Pinpoint the cell where the given text exists, returning its [X, Y] midpoint coordinate. 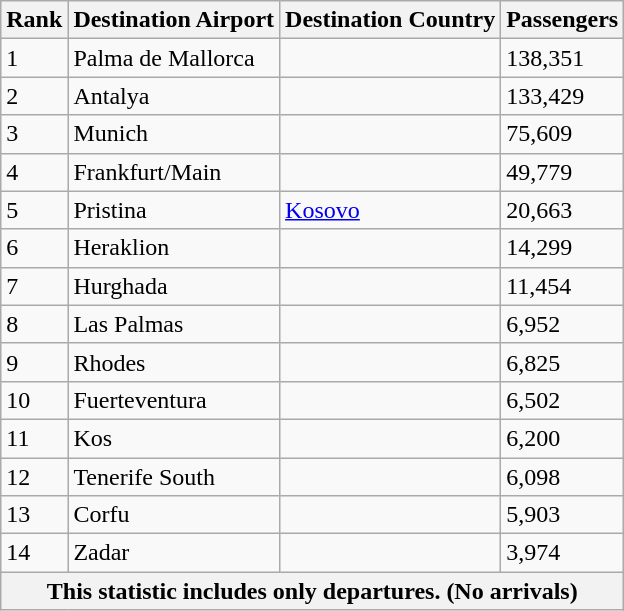
2 [34, 96]
Passengers [562, 20]
49,779 [562, 172]
138,351 [562, 58]
Destination Airport [174, 20]
6 [34, 248]
3 [34, 134]
5 [34, 210]
7 [34, 286]
11 [34, 438]
Antalya [174, 96]
Munich [174, 134]
6,098 [562, 477]
Pristina [174, 210]
75,609 [562, 134]
8 [34, 324]
Destination Country [390, 20]
13 [34, 515]
Hurghada [174, 286]
1 [34, 58]
Fuerteventura [174, 400]
5,903 [562, 515]
9 [34, 362]
6,825 [562, 362]
10 [34, 400]
This statistic includes only departures. (No arrivals) [312, 591]
20,663 [562, 210]
3,974 [562, 553]
Kosovo [390, 210]
12 [34, 477]
Rank [34, 20]
14 [34, 553]
Tenerife South [174, 477]
Kos [174, 438]
14,299 [562, 248]
6,952 [562, 324]
11,454 [562, 286]
Palma de Mallorca [174, 58]
6,200 [562, 438]
6,502 [562, 400]
Corfu [174, 515]
Rhodes [174, 362]
Las Palmas [174, 324]
Heraklion [174, 248]
Zadar [174, 553]
133,429 [562, 96]
Frankfurt/Main [174, 172]
4 [34, 172]
